Locate the cell with the specified text and output its [x, y] center coordinate. 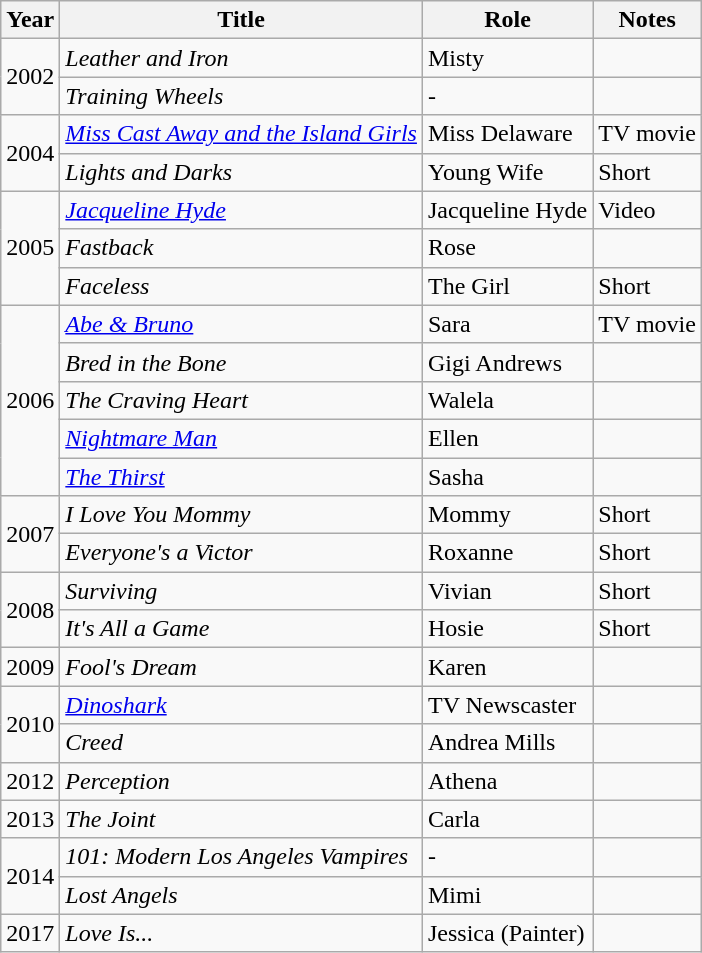
Jessica (Painter) [507, 933]
Notes [648, 20]
Fool's Dream [242, 667]
Surviving [242, 591]
Misty [507, 58]
It's All a Game [242, 629]
Faceless [242, 286]
Miss Delaware [507, 134]
Young Wife [507, 172]
2012 [30, 781]
I Love You Mommy [242, 515]
2017 [30, 933]
2007 [30, 534]
Leather and Iron [242, 58]
Karen [507, 667]
Mimi [507, 895]
2005 [30, 248]
2008 [30, 610]
Role [507, 20]
Ellen [507, 438]
2004 [30, 153]
Vivian [507, 591]
2002 [30, 77]
Lost Angels [242, 895]
Walela [507, 400]
Title [242, 20]
Athena [507, 781]
Fastback [242, 248]
Bred in the Bone [242, 362]
Miss Cast Away and the Island Girls [242, 134]
Hosie [507, 629]
Creed [242, 743]
Mommy [507, 515]
Everyone's a Victor [242, 553]
Dinoshark [242, 705]
2009 [30, 667]
2013 [30, 819]
TV Newscaster [507, 705]
Abe & Bruno [242, 324]
Sara [507, 324]
101: Modern Los Angeles Vampires [242, 857]
2014 [30, 876]
Love Is... [242, 933]
Rose [507, 248]
Year [30, 20]
Andrea Mills [507, 743]
The Girl [507, 286]
Nightmare Man [242, 438]
Video [648, 210]
2006 [30, 400]
Sasha [507, 477]
The Thirst [242, 477]
Training Wheels [242, 96]
Perception [242, 781]
The Craving Heart [242, 400]
Lights and Darks [242, 172]
Gigi Andrews [507, 362]
2010 [30, 724]
The Joint [242, 819]
Roxanne [507, 553]
Carla [507, 819]
